Extract the (X, Y) coordinate from the center of the cell holding the provided text.  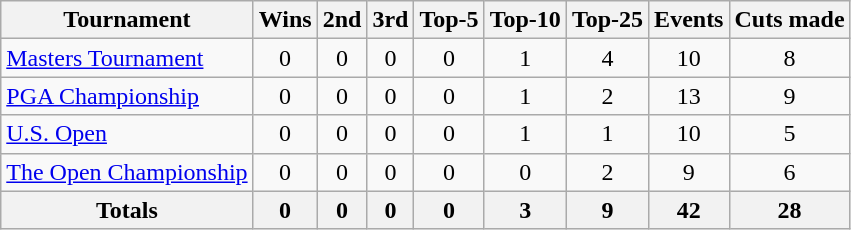
Wins (285, 20)
4 (607, 58)
PGA Championship (127, 96)
8 (790, 58)
Top-25 (607, 20)
Masters Tournament (127, 58)
3rd (390, 20)
3 (525, 210)
13 (689, 96)
5 (790, 134)
Events (689, 20)
Cuts made (790, 20)
6 (790, 172)
Top-5 (449, 20)
Tournament (127, 20)
The Open Championship (127, 172)
2nd (342, 20)
28 (790, 210)
42 (689, 210)
Totals (127, 210)
U.S. Open (127, 134)
Top-10 (525, 20)
